Return [X, Y] of the center of cell containing provided text 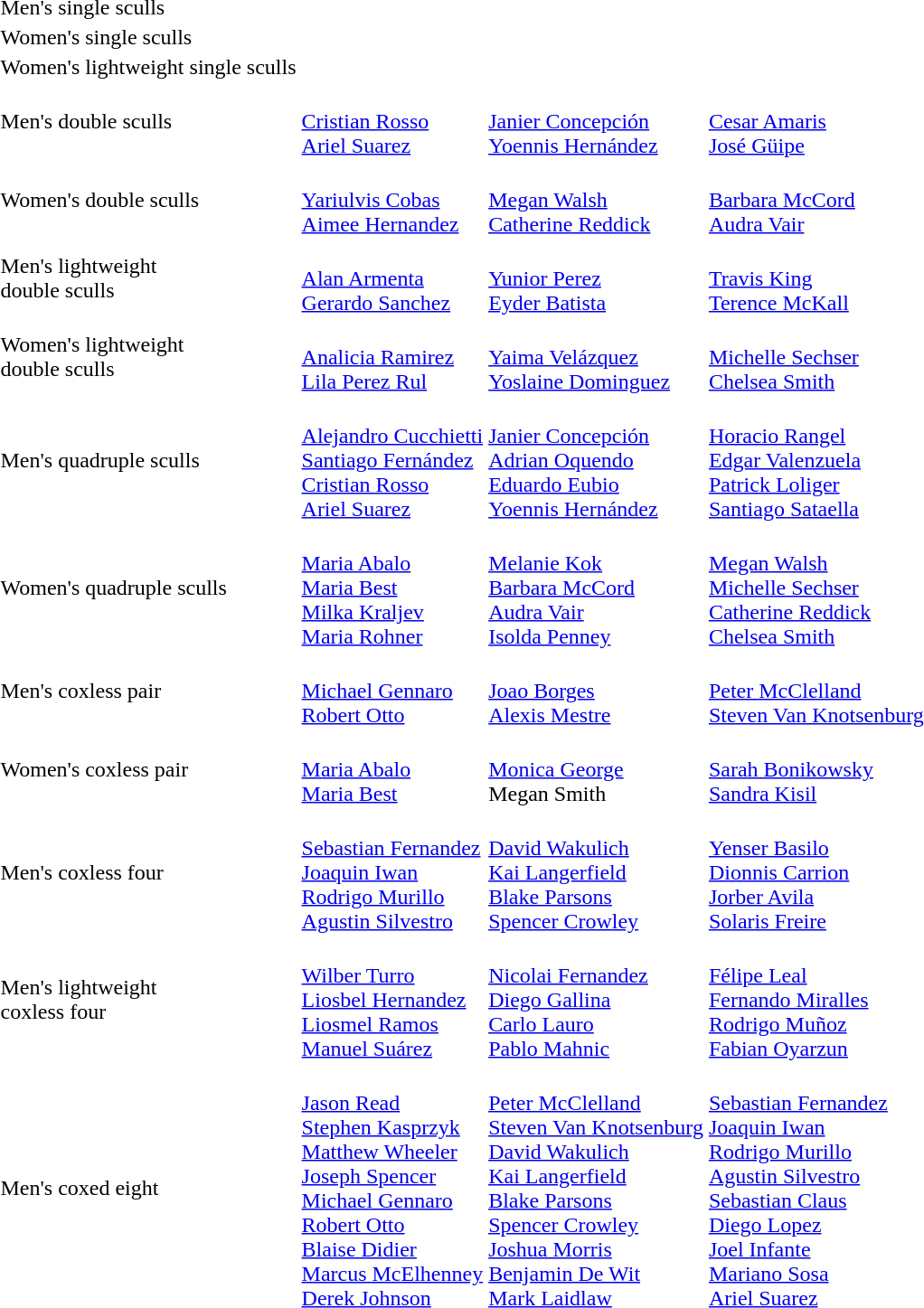
Nicolai Fernandez Diego Gallina Carlo Lauro Pablo Mahnic [597, 1000]
Janier ConcepciónAdrian OquendoEduardo EubioYoennis Hernández [597, 460]
Sebastian FernandezJoaquin IwanRodrigo MurilloAgustin Silvestro [392, 872]
Alan ArmentaGerardo Sanchez [392, 278]
Maria AbaloMaria Best [392, 769]
Michael Gennaro Robert Otto [392, 691]
Wilber Turro Liosbel Hernandez Liosmel Ramos Manuel Suárez [392, 1000]
Yaima Velázquez Yoslaine Dominguez [597, 357]
Monica GeorgeMegan Smith [597, 769]
Cristian Rosso Ariel Suarez [392, 121]
Alejandro CucchiettiSantiago FernándezCristian RossoAriel Suarez [392, 460]
Yariulvis Cobas Aimee Hernandez [392, 200]
Maria Abalo Maria Best Milka Kraljev Maria Rohner [392, 588]
Janier Concepción Yoennis Hernández [597, 121]
David Wakulich Kai LangerfieldBlake ParsonsSpencer Crowley [597, 872]
Melanie Kok Barbara McCord Audra Vair Isolda Penney [597, 588]
Analicia Ramirez Lila Perez Rul [392, 357]
Megan Walsh Catherine Reddick [597, 200]
Joao Borges Alexis Mestre [597, 691]
Yunior Perez Eyder Batista [597, 278]
